Detect which cell encompasses the target text, then output its [x, y] center coordinate. 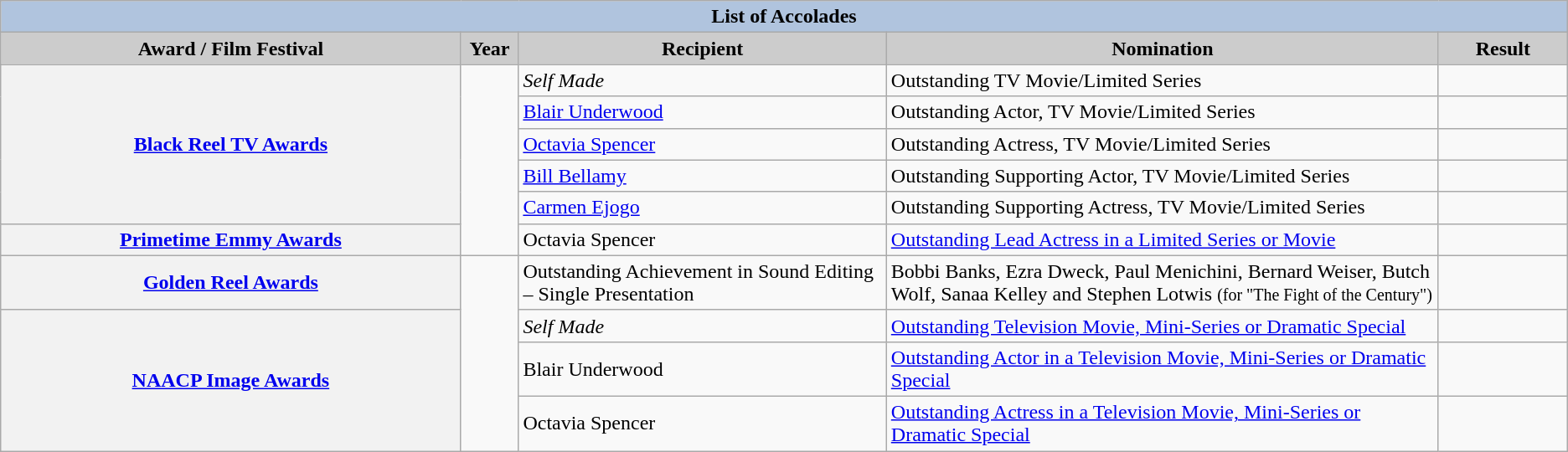
Outstanding Lead Actress in a Limited Series or Movie [1163, 239]
Recipient [702, 49]
Black Reel TV Awards [231, 144]
Golden Reel Awards [231, 283]
Result [1503, 49]
Outstanding Actress, TV Movie/Limited Series [1163, 144]
Primetime Emmy Awards [231, 239]
Outstanding Supporting Actress, TV Movie/Limited Series [1163, 208]
Outstanding Actor, TV Movie/Limited Series [1163, 112]
NAACP Image Awards [231, 380]
Year [489, 49]
Outstanding Actor in a Television Movie, Mini-Series or Dramatic Special [1163, 368]
Outstanding Achievement in Sound Editing – Single Presentation [702, 283]
Outstanding Television Movie, Mini-Series or Dramatic Special [1163, 326]
Outstanding Supporting Actor, TV Movie/Limited Series [1163, 176]
List of Accolades [784, 17]
Award / Film Festival [231, 49]
Nomination [1163, 49]
Carmen Ejogo [702, 208]
Outstanding Actress in a Television Movie, Mini-Series or Dramatic Special [1163, 424]
Bobbi Banks, Ezra Dweck, Paul Menichini, Bernard Weiser, Butch Wolf, Sanaa Kelley and Stephen Lotwis (for "The Fight of the Century") [1163, 283]
Outstanding TV Movie/Limited Series [1163, 80]
Bill Bellamy [702, 176]
